Scan for the cell matching the given text and deliver its (X, Y) coordinate at center. 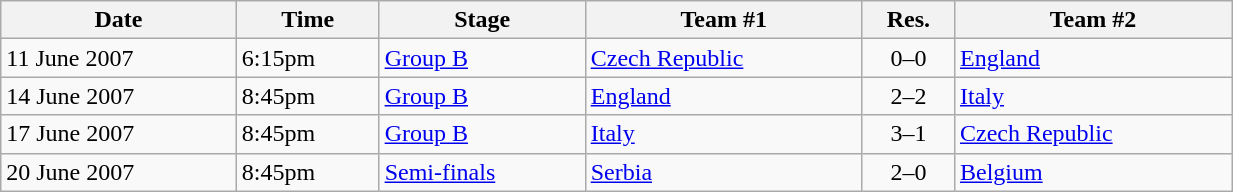
11 June 2007 (118, 58)
Serbia (724, 172)
2–2 (908, 96)
2–0 (908, 172)
3–1 (908, 134)
Time (308, 20)
Belgium (1092, 172)
Semi-finals (482, 172)
Date (118, 20)
0–0 (908, 58)
Res. (908, 20)
Stage (482, 20)
6:15pm (308, 58)
17 June 2007 (118, 134)
20 June 2007 (118, 172)
Team #1 (724, 20)
Team #2 (1092, 20)
14 June 2007 (118, 96)
